Capture the cell that displays the provided text and extract its (X, Y) central coordinate. 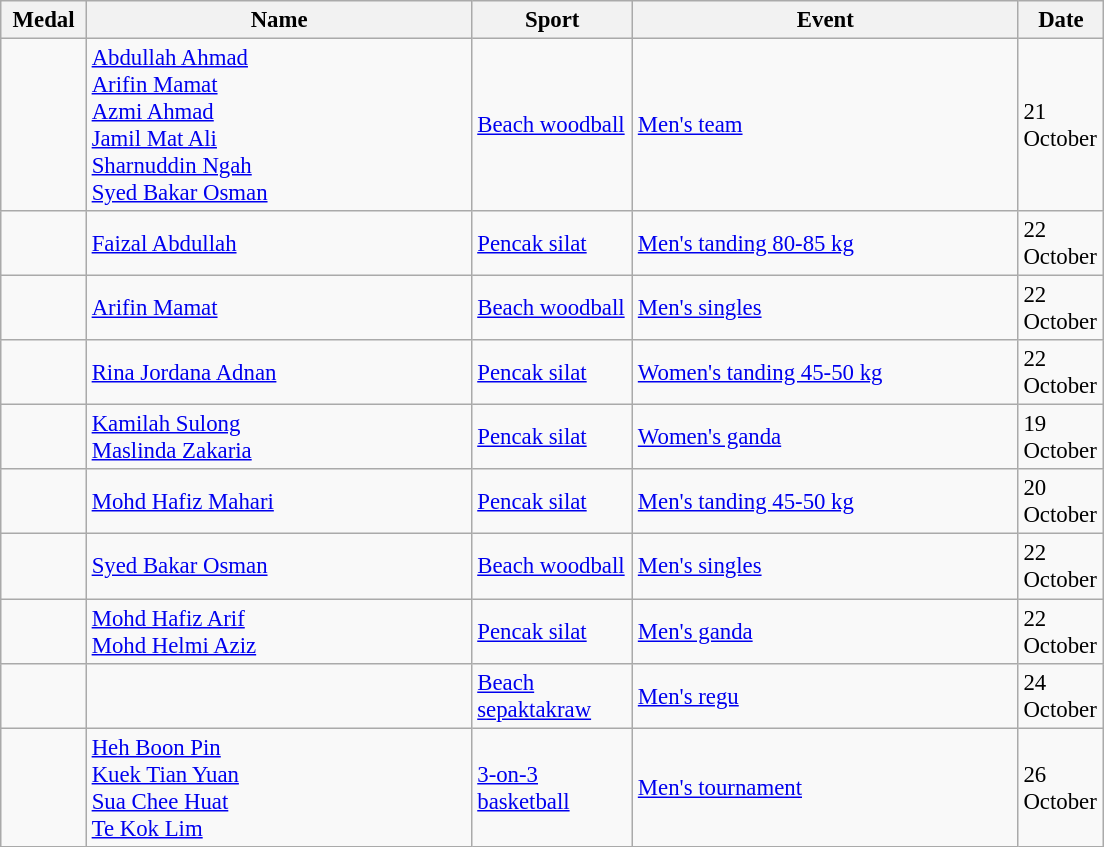
Women's tanding 45-50 kg (826, 372)
Men's ganda (826, 632)
Men's tournament (826, 788)
Beach sepaktakraw (552, 696)
Medal (44, 20)
21 October (1061, 126)
Sport (552, 20)
26 October (1061, 788)
20 October (1061, 502)
Heh Boon PinKuek Tian YuanSua Chee HuatTe Kok Lim (279, 788)
Rina Jordana Adnan (279, 372)
Mohd Hafiz Mahari (279, 502)
Men's tanding 80-85 kg (826, 244)
Date (1061, 20)
Event (826, 20)
24 October (1061, 696)
Men's tanding 45-50 kg (826, 502)
Kamilah SulongMaslinda Zakaria (279, 438)
Men's team (826, 126)
Name (279, 20)
Arifin Mamat (279, 308)
19 October (1061, 438)
Men's regu (826, 696)
Syed Bakar Osman (279, 566)
Faizal Abdullah (279, 244)
Mohd Hafiz ArifMohd Helmi Aziz (279, 632)
3-on-3 basketball (552, 788)
Women's ganda (826, 438)
Abdullah AhmadArifin MamatAzmi AhmadJamil Mat AliSharnuddin NgahSyed Bakar Osman (279, 126)
